Output the (X, Y) coordinate of the center of the cell containing the given text.  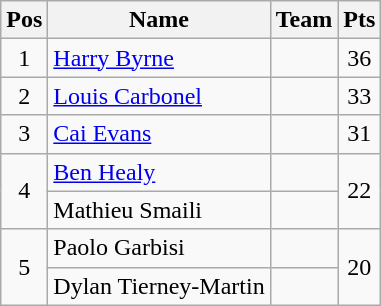
Harry Byrne (159, 58)
33 (360, 96)
Louis Carbonel (159, 96)
2 (24, 96)
4 (24, 191)
Pos (24, 20)
Mathieu Smaili (159, 210)
31 (360, 134)
22 (360, 191)
Cai Evans (159, 134)
3 (24, 134)
36 (360, 58)
Ben Healy (159, 172)
5 (24, 267)
Dylan Tierney-Martin (159, 286)
Team (304, 20)
1 (24, 58)
Name (159, 20)
Paolo Garbisi (159, 248)
20 (360, 267)
Pts (360, 20)
